Determine the (x, y) coordinate at the center of the cell enclosing the given text.  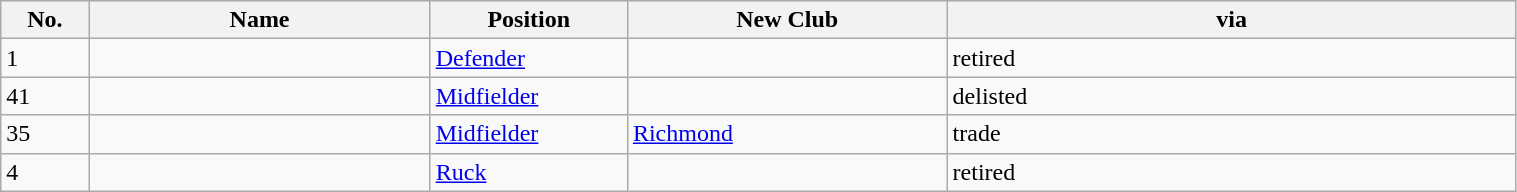
Position (528, 20)
trade (1232, 134)
35 (45, 134)
Defender (528, 58)
delisted (1232, 96)
1 (45, 58)
41 (45, 96)
4 (45, 172)
Richmond (787, 134)
via (1232, 20)
No. (45, 20)
Ruck (528, 172)
Name (260, 20)
New Club (787, 20)
